Provide the [x, y] coordinate of the cell's center where the given text is located.  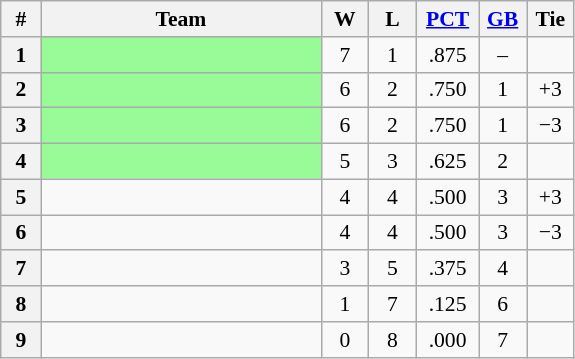
Team [181, 19]
.875 [448, 55]
# [21, 19]
0 [345, 340]
.375 [448, 269]
.125 [448, 304]
.000 [448, 340]
GB [503, 19]
Tie [550, 19]
L [393, 19]
9 [21, 340]
W [345, 19]
.625 [448, 162]
– [503, 55]
PCT [448, 19]
